Scan for the cell matching the given text and deliver its (x, y) coordinate at center. 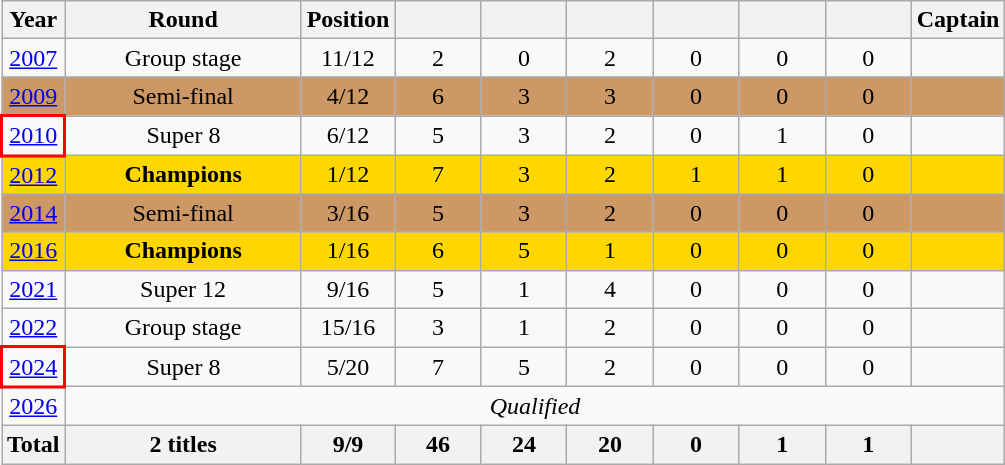
9/16 (348, 289)
Position (348, 20)
2024 (34, 367)
3/16 (348, 213)
24 (524, 444)
2014 (34, 213)
1/12 (348, 174)
Super 12 (183, 289)
2026 (34, 406)
4/12 (348, 96)
Total (34, 444)
5/20 (348, 367)
2016 (34, 251)
Year (34, 20)
20 (610, 444)
2009 (34, 96)
2022 (34, 328)
2010 (34, 136)
2007 (34, 58)
2012 (34, 174)
46 (438, 444)
6/12 (348, 136)
1/16 (348, 251)
Round (183, 20)
15/16 (348, 328)
2021 (34, 289)
4 (610, 289)
Qualified (535, 406)
11/12 (348, 58)
9/9 (348, 444)
Captain (958, 20)
2 titles (183, 444)
